Return (X, Y) of the center of cell containing provided text 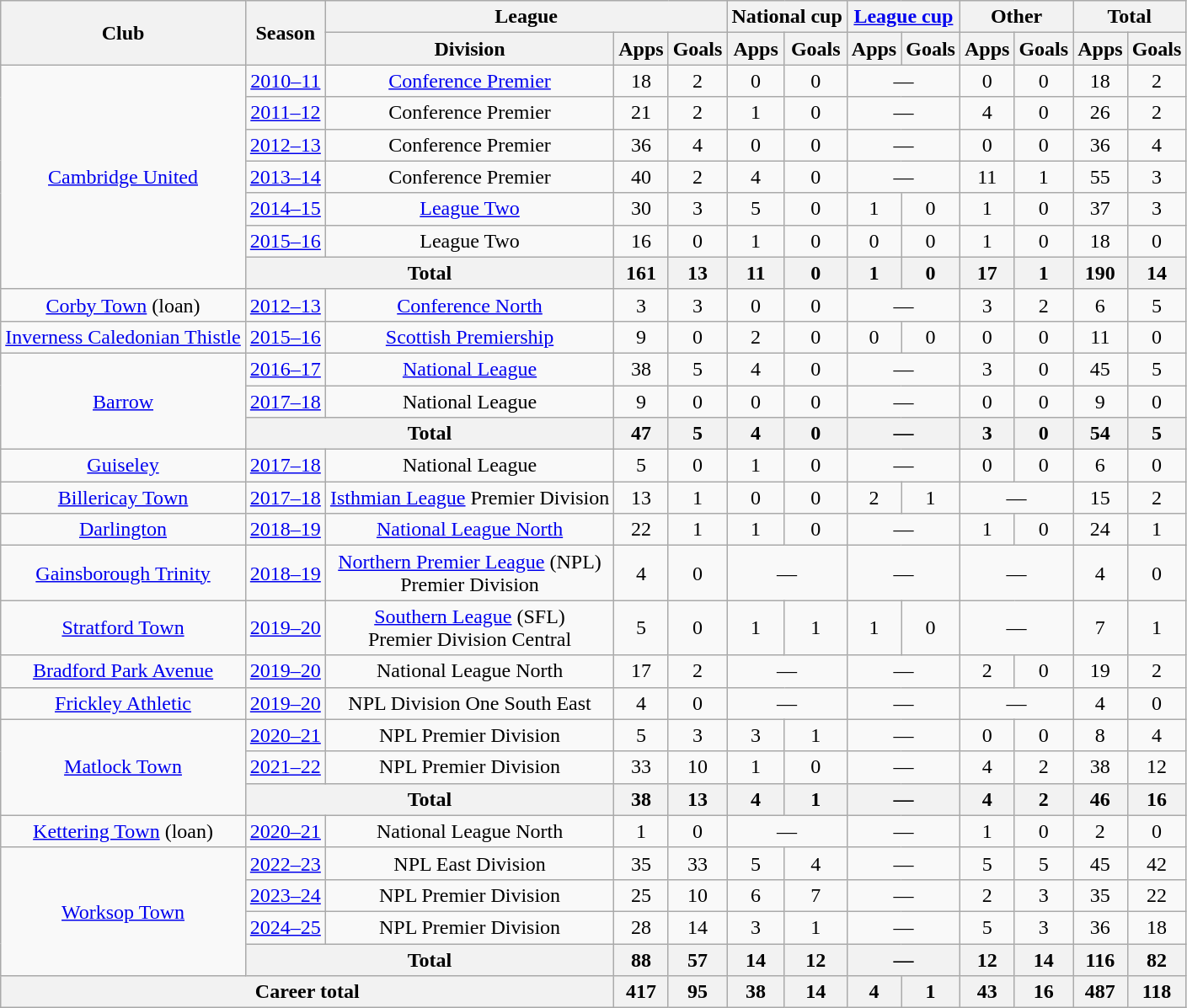
Northern Premier League (NPL)Premier Division (469, 573)
28 (641, 927)
Stratford Town (123, 628)
30 (641, 209)
116 (1100, 959)
21 (641, 113)
2011–12 (285, 113)
25 (641, 895)
Southern League (SFL)Premier Division Central (469, 628)
Darlington (123, 530)
Kettering Town (loan) (123, 831)
2024–25 (285, 927)
Scottish Premiership (469, 337)
Matlock Town (123, 767)
161 (641, 273)
40 (641, 177)
46 (1100, 799)
2023–24 (285, 895)
26 (1100, 113)
57 (698, 959)
National cup (787, 17)
Cambridge United (123, 177)
37 (1100, 209)
2021–22 (285, 767)
League cup (903, 17)
Bradford Park Avenue (123, 671)
Conference North (469, 305)
19 (1100, 671)
15 (1100, 498)
2016–17 (285, 369)
2010–11 (285, 81)
Division (469, 49)
47 (641, 434)
43 (986, 992)
190 (1100, 273)
487 (1100, 992)
2013–14 (285, 177)
Club (123, 33)
NPL Division One South East (469, 703)
54 (1100, 434)
League (526, 17)
42 (1157, 863)
Corby Town (loan) (123, 305)
Isthmian League Premier Division (469, 498)
Other (1016, 17)
NPL East Division (469, 863)
Season (285, 33)
Barrow (123, 401)
Billericay Town (123, 498)
Inverness Caledonian Thistle (123, 337)
118 (1157, 992)
88 (641, 959)
417 (641, 992)
Gainsborough Trinity (123, 573)
2022–23 (285, 863)
Guiseley (123, 466)
24 (1100, 530)
Career total (307, 992)
2014–15 (285, 209)
95 (698, 992)
82 (1157, 959)
Frickley Athletic (123, 703)
Worksop Town (123, 911)
55 (1100, 177)
8 (1100, 735)
